Return the [X, Y] coordinate for the center point of the cell that contains the specified text.  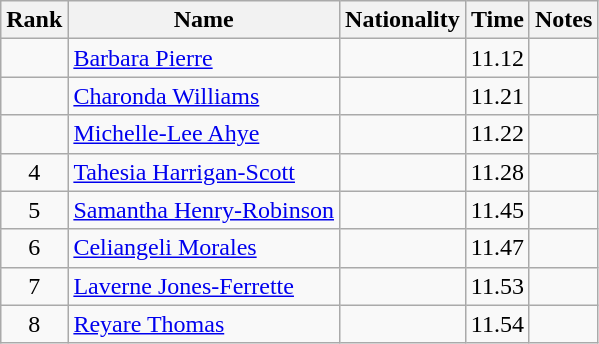
Celiangeli Morales [204, 248]
11.12 [497, 58]
Name [204, 20]
5 [34, 210]
11.47 [497, 248]
Tahesia Harrigan-Scott [204, 172]
Michelle-Lee Ahye [204, 134]
Barbara Pierre [204, 58]
11.21 [497, 96]
11.22 [497, 134]
Samantha Henry-Robinson [204, 210]
Rank [34, 20]
4 [34, 172]
11.53 [497, 286]
Notes [563, 20]
6 [34, 248]
8 [34, 324]
Time [497, 20]
Reyare Thomas [204, 324]
Charonda Williams [204, 96]
Laverne Jones-Ferrette [204, 286]
7 [34, 286]
11.28 [497, 172]
11.45 [497, 210]
11.54 [497, 324]
Nationality [403, 20]
